Search for the cell housing the specified text and yield its (x, y) center coordinate. 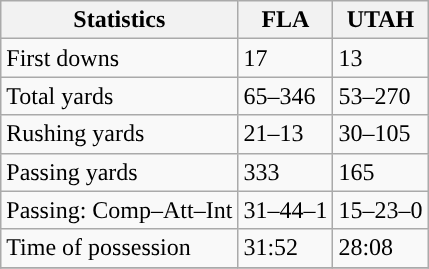
Time of possession (120, 248)
Total yards (120, 96)
31:52 (286, 248)
Passing yards (120, 172)
15–23–0 (380, 210)
333 (286, 172)
21–13 (286, 134)
17 (286, 58)
Rushing yards (120, 134)
First downs (120, 58)
FLA (286, 20)
65–346 (286, 96)
53–270 (380, 96)
31–44–1 (286, 210)
Passing: Comp–Att–Int (120, 210)
165 (380, 172)
13 (380, 58)
28:08 (380, 248)
30–105 (380, 134)
UTAH (380, 20)
Statistics (120, 20)
